Scan for the cell matching the given text and deliver its (x, y) coordinate at center. 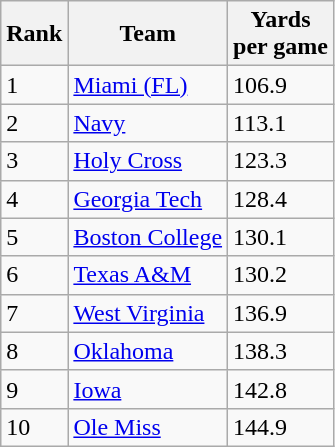
2 (34, 123)
West Virginia (148, 313)
8 (34, 351)
9 (34, 389)
136.9 (281, 313)
128.4 (281, 199)
Boston College (148, 237)
10 (34, 427)
Iowa (148, 389)
3 (34, 161)
106.9 (281, 85)
Oklahoma (148, 351)
6 (34, 275)
7 (34, 313)
138.3 (281, 351)
144.9 (281, 427)
142.8 (281, 389)
Georgia Tech (148, 199)
1 (34, 85)
5 (34, 237)
130.1 (281, 237)
Team (148, 34)
Ole Miss (148, 427)
Holy Cross (148, 161)
123.3 (281, 161)
Rank (34, 34)
4 (34, 199)
Miami (FL) (148, 85)
Yardsper game (281, 34)
Navy (148, 123)
113.1 (281, 123)
Texas A&M (148, 275)
130.2 (281, 275)
